Extract the (X, Y) coordinate from the center of the cell holding the provided text.  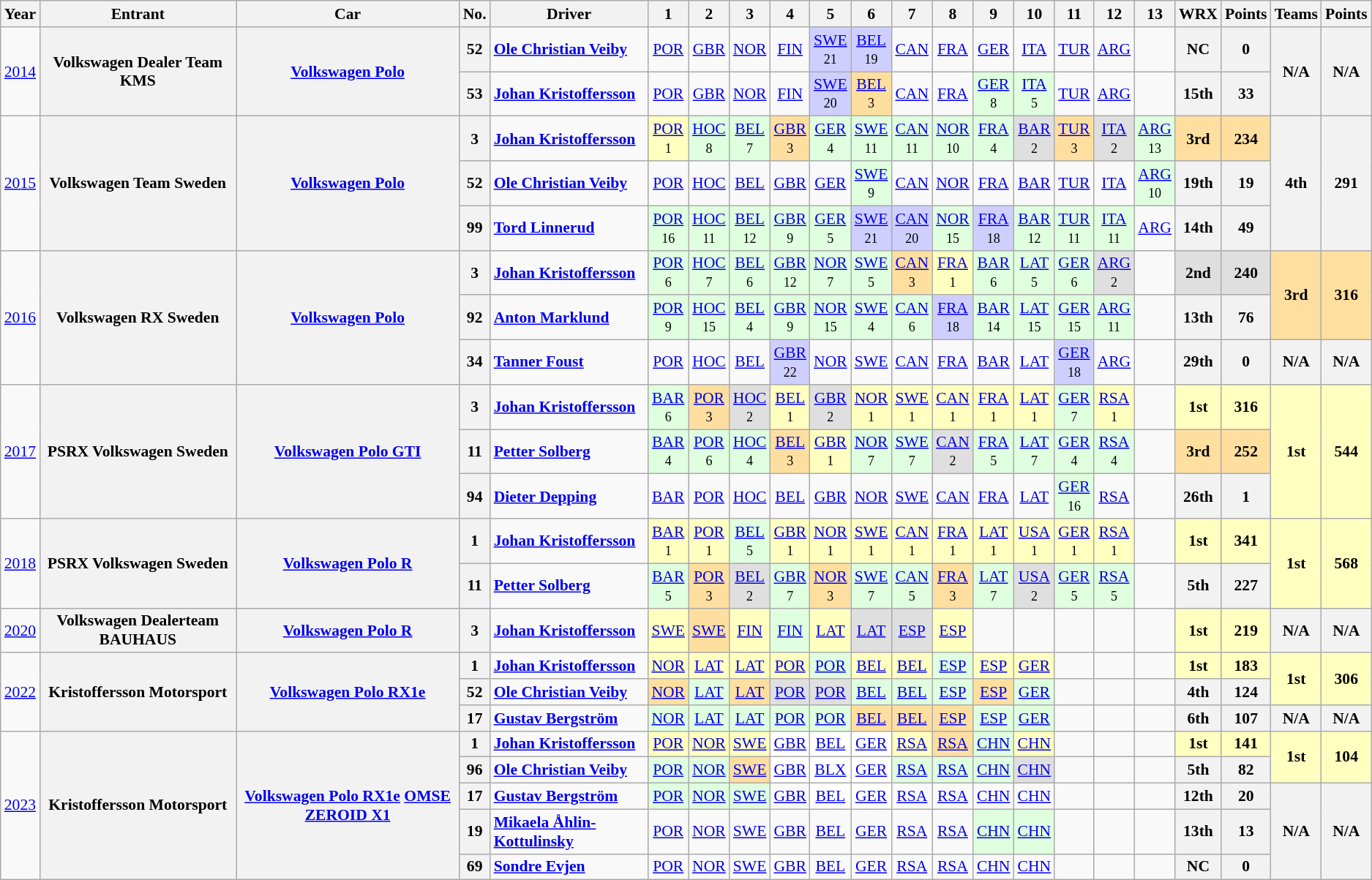
Driver (569, 14)
15th (1199, 94)
7 (912, 14)
2nd (1199, 272)
99 (475, 228)
Volkswagen RX Sweden (138, 317)
33 (1246, 94)
2023 (20, 805)
12th (1199, 797)
291 (1346, 183)
234 (1246, 139)
Volkswagen Team Sweden (138, 183)
CAN5 (912, 585)
29th (1199, 363)
BEL5 (750, 541)
FRA3 (953, 585)
RSA5 (1114, 585)
2 (709, 14)
76 (1246, 317)
Car (347, 14)
BEL2 (750, 585)
HOC8 (709, 139)
SWE20 (831, 94)
2016 (20, 317)
82 (1246, 770)
92 (475, 317)
Volkswagen Dealerteam BAUHAUS (138, 631)
6th (1199, 718)
BEL7 (750, 139)
GER8 (994, 94)
ARG13 (1155, 139)
GER18 (1074, 363)
8 (953, 14)
10 (1035, 14)
14th (1199, 228)
CAN20 (912, 228)
Volkswagen Polo RX1e (347, 692)
ITA11 (1114, 228)
ITA2 (1114, 139)
Year (20, 14)
ARG11 (1114, 317)
BEL6 (750, 272)
Volkswagen Polo GTI (347, 452)
34 (475, 363)
96 (475, 770)
HOC7 (709, 272)
LAT15 (1035, 317)
2014 (20, 72)
FRA5 (994, 452)
ARG2 (1114, 272)
Tanner Foust (569, 363)
568 (1346, 563)
Entrant (138, 14)
BEL4 (750, 317)
9 (994, 14)
49 (1246, 228)
240 (1246, 272)
Teams (1297, 14)
2020 (20, 631)
GBR3 (790, 139)
No. (475, 14)
Dieter Depping (569, 496)
252 (1246, 452)
LAT5 (1035, 272)
Tord Linnerud (569, 228)
BAR4 (668, 452)
20 (1246, 797)
HOC11 (709, 228)
TUR11 (1074, 228)
GBR12 (790, 272)
CAN11 (912, 139)
POR16 (668, 228)
HOC4 (750, 452)
TUR3 (1074, 139)
BEL1 (790, 407)
CAN2 (953, 452)
2018 (20, 563)
ARG10 (1155, 183)
Mikaela Åhlin-Kottulinsky (569, 831)
RSA4 (1114, 452)
SWE4 (871, 317)
GER1 (1074, 541)
4 (790, 14)
GBR7 (790, 585)
BEL19 (871, 50)
227 (1246, 585)
GBR22 (790, 363)
SWE9 (871, 183)
94 (475, 496)
124 (1246, 692)
GBR2 (831, 407)
CAN3 (912, 272)
104 (1346, 756)
2022 (20, 692)
USA1 (1035, 541)
HOC2 (750, 407)
6 (871, 14)
FRA4 (994, 139)
Anton Marklund (569, 317)
NOR3 (831, 585)
BAR2 (1035, 139)
219 (1246, 631)
POR9 (668, 317)
SWE11 (871, 139)
SWE5 (871, 272)
BAR5 (668, 585)
ITA5 (1035, 94)
69 (475, 867)
GER7 (1074, 407)
HOC15 (709, 317)
2017 (20, 452)
BAR1 (668, 541)
306 (1346, 679)
12 (1114, 14)
BAR12 (1035, 228)
WRX (1199, 14)
26th (1199, 496)
BEL12 (750, 228)
GER16 (1074, 496)
5 (831, 14)
544 (1346, 452)
Volkswagen Dealer Team KMS (138, 72)
19th (1199, 183)
141 (1246, 744)
183 (1246, 666)
BLX (831, 770)
Sondre Evjen (569, 867)
107 (1246, 718)
NOR10 (953, 139)
USA2 (1035, 585)
Volkswagen Polo RX1e OMSE ZEROID X1 (347, 805)
341 (1246, 541)
CAN6 (912, 317)
GER15 (1074, 317)
2015 (20, 183)
GER6 (1074, 272)
BAR14 (994, 317)
53 (475, 94)
